Detect which cell encompasses the target text, then output its [X, Y] center coordinate. 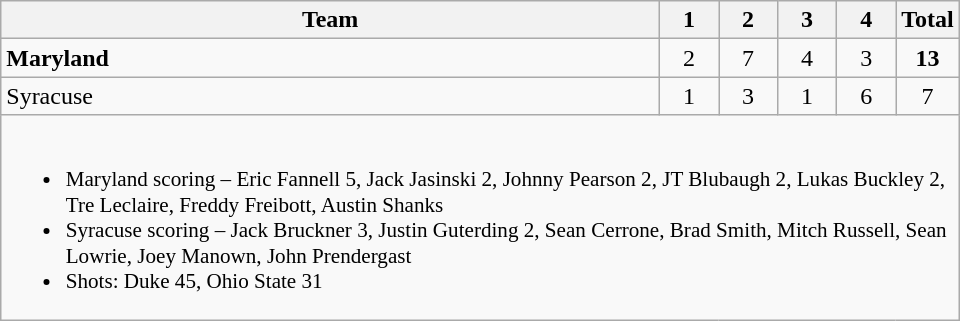
Total [928, 20]
Team [330, 20]
Maryland [330, 58]
6 [866, 96]
13 [928, 58]
Syracuse [330, 96]
